Find where the given text appears and provide that cell's center as [X, Y] coordinate. 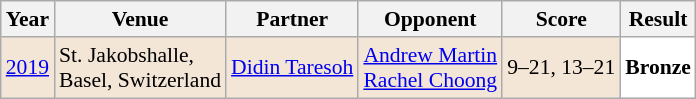
Result [658, 19]
Year [28, 19]
Venue [140, 19]
Score [561, 19]
2019 [28, 68]
Partner [292, 19]
Opponent [430, 19]
Didin Taresoh [292, 68]
Bronze [658, 68]
St. Jakobshalle,Basel, Switzerland [140, 68]
Andrew Martin Rachel Choong [430, 68]
9–21, 13–21 [561, 68]
